Scan for the cell matching the given text and deliver its (X, Y) coordinate at center. 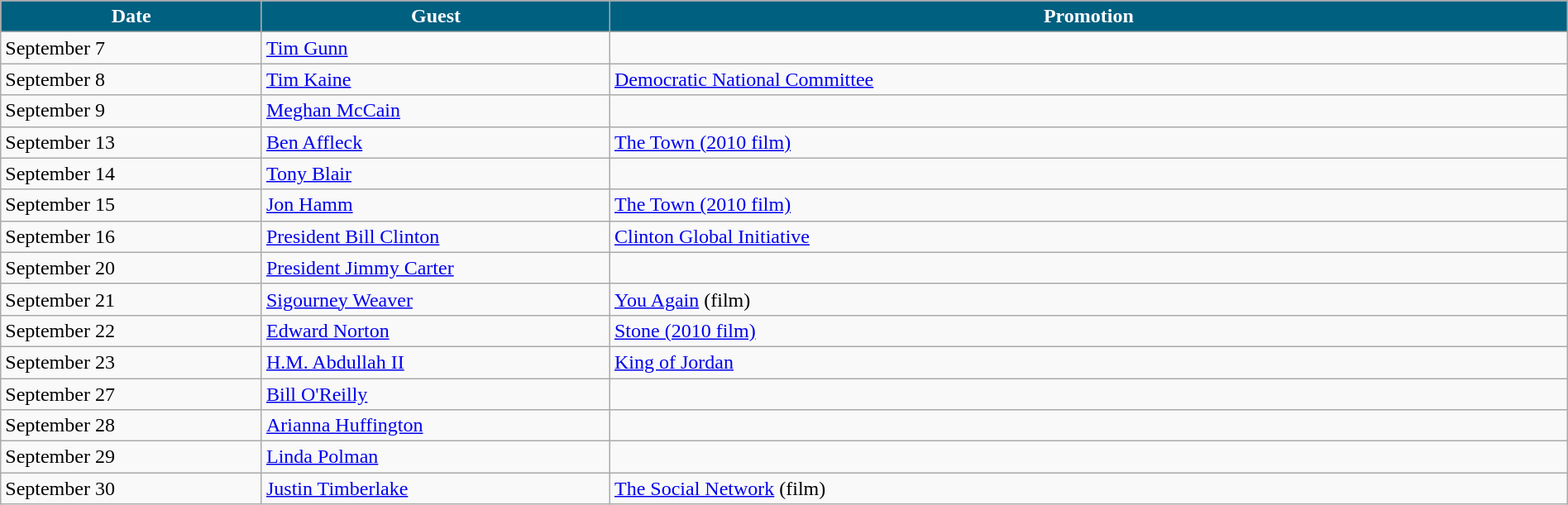
Tim Kaine (435, 79)
September 27 (131, 394)
Meghan McCain (435, 111)
Ben Affleck (435, 142)
September 14 (131, 174)
Justin Timberlake (435, 488)
September 29 (131, 457)
September 7 (131, 48)
September 20 (131, 268)
Promotion (1088, 17)
King of Jordan (1088, 362)
The Social Network (film) (1088, 488)
Tim Gunn (435, 48)
Bill O'Reilly (435, 394)
September 21 (131, 299)
Edward Norton (435, 331)
Clinton Global Initiative (1088, 236)
Arianna Huffington (435, 426)
September 30 (131, 488)
Guest (435, 17)
September 9 (131, 111)
September 16 (131, 236)
Linda Polman (435, 457)
Sigourney Weaver (435, 299)
President Bill Clinton (435, 236)
You Again (film) (1088, 299)
H.M. Abdullah II (435, 362)
September 8 (131, 79)
Date (131, 17)
September 22 (131, 331)
September 15 (131, 205)
President Jimmy Carter (435, 268)
Democratic National Committee (1088, 79)
September 13 (131, 142)
Stone (2010 film) (1088, 331)
September 28 (131, 426)
Tony Blair (435, 174)
September 23 (131, 362)
Jon Hamm (435, 205)
